For the text-containing cell, return its midpoint in [X, Y] coordinate format. 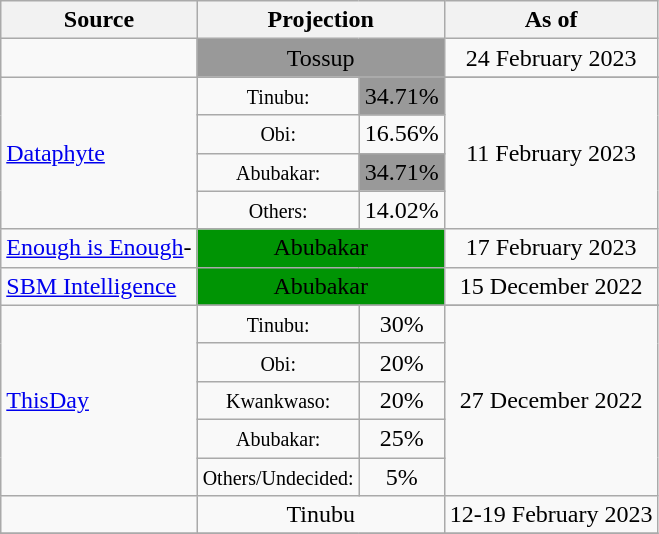
Enough is Enough- [99, 248]
As of [551, 20]
Tinubu [320, 515]
17 February 2023 [551, 248]
ThisDay [99, 400]
24 February 2023 [551, 58]
Source [99, 20]
12-19 February 2023 [551, 515]
Others: [278, 210]
SBM Intelligence [99, 286]
11 February 2023 [551, 153]
25% [402, 438]
14.02% [402, 210]
Tossup [320, 58]
27 December 2022 [551, 400]
15 December 2022 [551, 286]
Others/Undecided: [278, 477]
Dataphyte [99, 153]
Kwankwaso: [278, 400]
16.56% [402, 134]
Projection [320, 20]
30% [402, 324]
5% [402, 477]
